Detect which cell encompasses the target text, then output its [x, y] center coordinate. 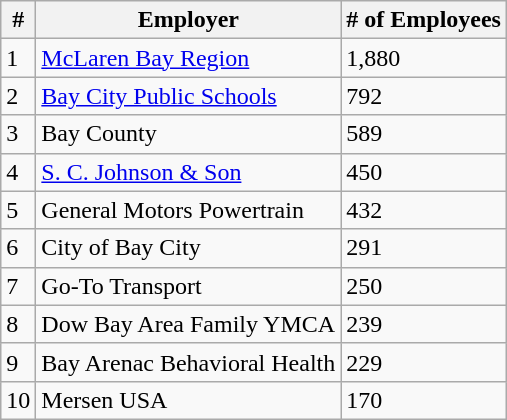
8 [18, 324]
S. C. Johnson & Son [188, 172]
450 [424, 172]
239 [424, 324]
10 [18, 400]
2 [18, 96]
792 [424, 96]
Dow Bay Area Family YMCA [188, 324]
3 [18, 134]
589 [424, 134]
1 [18, 58]
General Motors Powertrain [188, 210]
229 [424, 362]
Mersen USA [188, 400]
9 [18, 362]
5 [18, 210]
Employer [188, 20]
Bay Arenac Behavioral Health [188, 362]
432 [424, 210]
Bay County [188, 134]
# [18, 20]
6 [18, 248]
1,880 [424, 58]
Go-To Transport [188, 286]
250 [424, 286]
170 [424, 400]
4 [18, 172]
Bay City Public Schools [188, 96]
# of Employees [424, 20]
7 [18, 286]
291 [424, 248]
McLaren Bay Region [188, 58]
City of Bay City [188, 248]
